Determine the (x, y) coordinate at the center of the cell enclosing the given text.  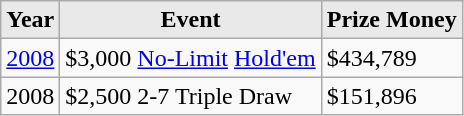
$3,000 No-Limit Hold'em (190, 58)
Year (30, 20)
Event (190, 20)
Prize Money (392, 20)
$2,500 2-7 Triple Draw (190, 96)
$151,896 (392, 96)
$434,789 (392, 58)
